Return the (X, Y) coordinate for the center point of the cell that contains the specified text.  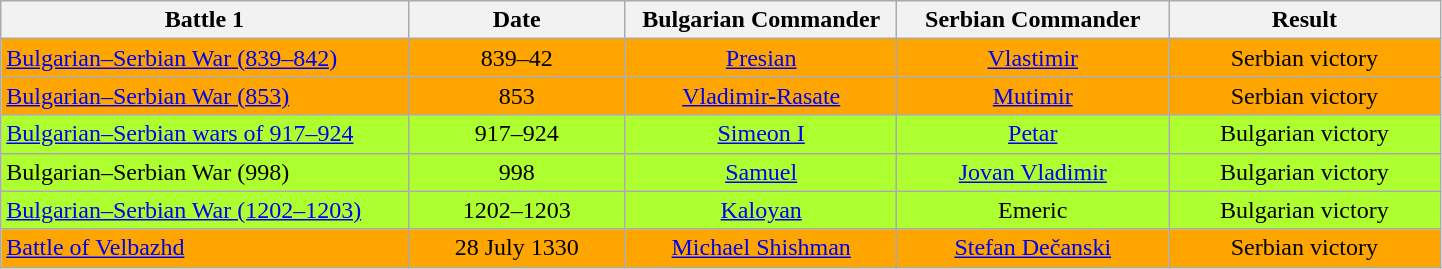
Bulgarian Commander (761, 20)
Bulgarian–Serbian War (853) (204, 96)
Bulgarian–Serbian War (998) (204, 172)
Mutimir (1033, 96)
Bulgarian–Serbian wars of 917–924 (204, 134)
Samuel (761, 172)
Battle 1 (204, 20)
853 (516, 96)
Bulgarian–Serbian War (1202–1203) (204, 210)
Serbian Commander (1033, 20)
Jovan Vladimir (1033, 172)
Kaloyan (761, 210)
839–42 (516, 58)
Stefan Dečanski (1033, 248)
Result (1305, 20)
Vladimir-Rasate (761, 96)
Vlastimir (1033, 58)
1202–1203 (516, 210)
Presian (761, 58)
998 (516, 172)
Emeric (1033, 210)
Battle of Velbazhd (204, 248)
Petar (1033, 134)
Bulgarian–Serbian War (839–842) (204, 58)
917–924 (516, 134)
28 July 1330 (516, 248)
Date (516, 20)
Simeon I (761, 134)
Michael Shishman (761, 248)
